Return the [X, Y] coordinate for the center point of the cell that contains the specified text.  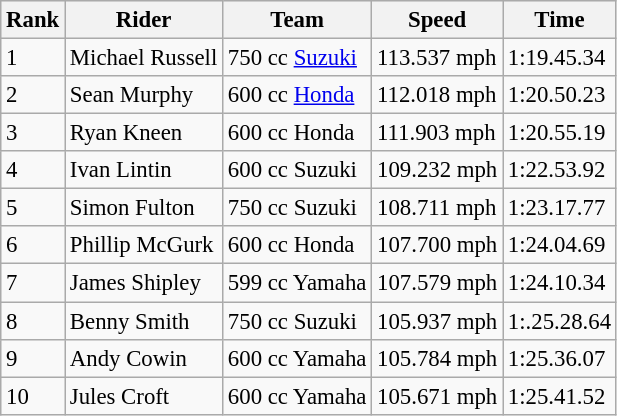
105.671 mph [438, 396]
Time [560, 20]
1:20.55.19 [560, 133]
4 [33, 170]
105.784 mph [438, 358]
1:25.36.07 [560, 358]
Jules Croft [144, 396]
112.018 mph [438, 95]
James Shipley [144, 283]
Michael Russell [144, 58]
600 cc Suzuki [298, 170]
1:22.53.92 [560, 170]
107.579 mph [438, 283]
9 [33, 358]
Sean Murphy [144, 95]
Rank [33, 20]
Ivan Lintin [144, 170]
Benny Smith [144, 321]
8 [33, 321]
599 cc Yamaha [298, 283]
Andy Cowin [144, 358]
7 [33, 283]
10 [33, 396]
1:23.17.77 [560, 208]
1 [33, 58]
108.711 mph [438, 208]
Team [298, 20]
1:25.41.52 [560, 396]
3 [33, 133]
1:20.50.23 [560, 95]
Speed [438, 20]
1:.25.28.64 [560, 321]
Rider [144, 20]
105.937 mph [438, 321]
113.537 mph [438, 58]
1:24.10.34 [560, 283]
Ryan Kneen [144, 133]
1:24.04.69 [560, 245]
5 [33, 208]
109.232 mph [438, 170]
111.903 mph [438, 133]
1:19.45.34 [560, 58]
6 [33, 245]
107.700 mph [438, 245]
Simon Fulton [144, 208]
2 [33, 95]
Phillip McGurk [144, 245]
